Extract the (X, Y) coordinate from the center of the cell holding the provided text.  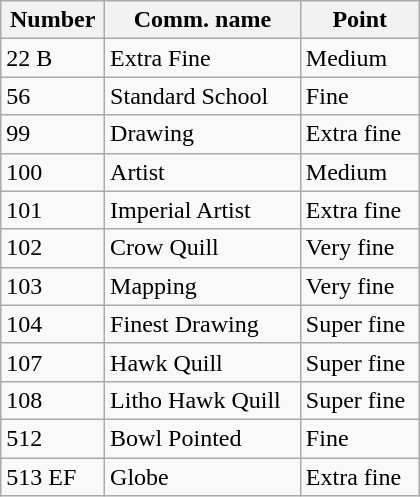
Standard School (203, 96)
100 (53, 172)
108 (53, 400)
Extra Fine (203, 58)
102 (53, 248)
Number (53, 20)
512 (53, 438)
Mapping (203, 286)
Finest Drawing (203, 324)
22 B (53, 58)
Crow Quill (203, 248)
513 EF (53, 477)
Hawk Quill (203, 362)
Bowl Pointed (203, 438)
Comm. name (203, 20)
103 (53, 286)
99 (53, 134)
Litho Hawk Quill (203, 400)
Imperial Artist (203, 210)
Drawing (203, 134)
56 (53, 96)
101 (53, 210)
Artist (203, 172)
104 (53, 324)
Point (360, 20)
Globe (203, 477)
107 (53, 362)
